Return (x, y) of the center of cell containing provided text 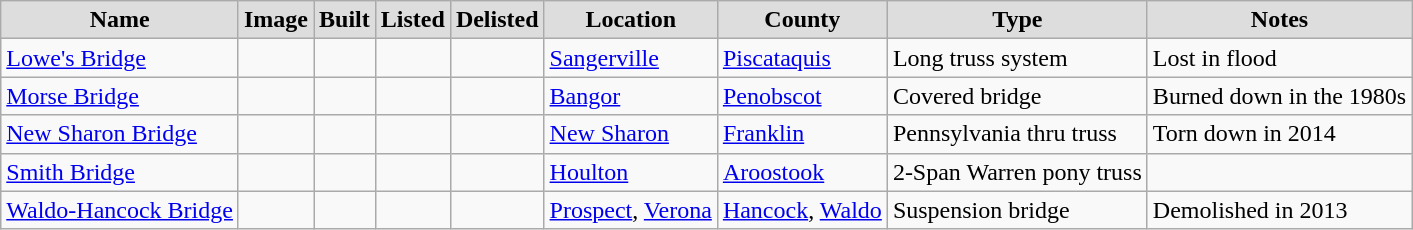
Hancock, Waldo (802, 210)
Image (276, 20)
Smith Bridge (120, 172)
Aroostook (802, 172)
Type (1017, 20)
Suspension bridge (1017, 210)
Pennsylvania thru truss (1017, 134)
New Sharon (630, 134)
Name (120, 20)
County (802, 20)
Lowe's Bridge (120, 58)
2-Span Warren pony truss (1017, 172)
Houlton (630, 172)
Covered bridge (1017, 96)
Built (345, 20)
Prospect, Verona (630, 210)
Location (630, 20)
Burned down in the 1980s (1279, 96)
Bangor (630, 96)
Long truss system (1017, 58)
New Sharon Bridge (120, 134)
Waldo-Hancock Bridge (120, 210)
Lost in flood (1279, 58)
Demolished in 2013 (1279, 210)
Listed (412, 20)
Morse Bridge (120, 96)
Sangerville (630, 58)
Penobscot (802, 96)
Piscataquis (802, 58)
Notes (1279, 20)
Franklin (802, 134)
Delisted (497, 20)
Torn down in 2014 (1279, 134)
